Return the (x, y) coordinate for the center point of the cell that contains the specified text.  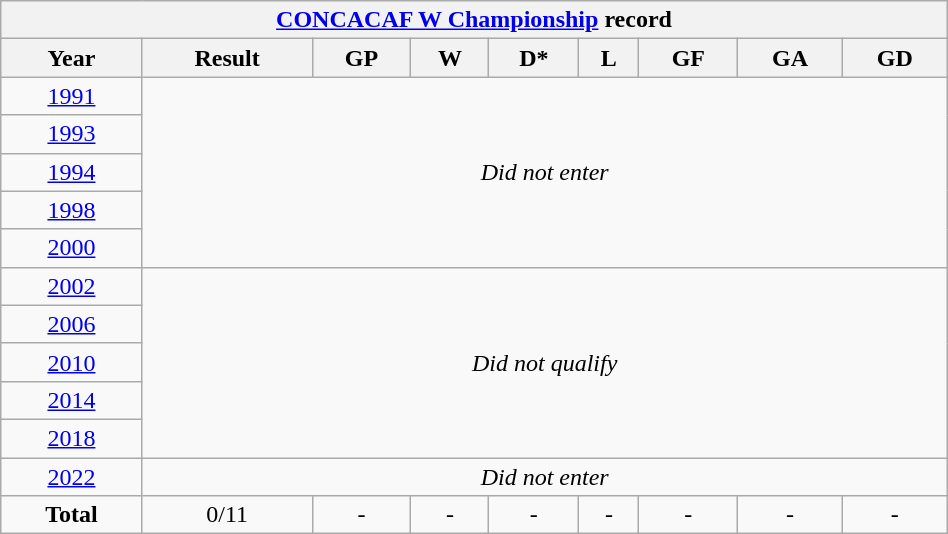
2022 (72, 477)
1998 (72, 210)
W (450, 58)
Result (227, 58)
L (609, 58)
Did not qualify (544, 362)
CONCACAF W Championship record (474, 20)
Year (72, 58)
GD (894, 58)
GA (790, 58)
2000 (72, 248)
2014 (72, 400)
2010 (72, 362)
GF (688, 58)
1991 (72, 96)
Total (72, 515)
D* (534, 58)
2018 (72, 438)
1994 (72, 172)
2006 (72, 324)
0/11 (227, 515)
2002 (72, 286)
1993 (72, 134)
GP (362, 58)
